From the cell containing the given text, extract its center point as [X, Y] coordinate. 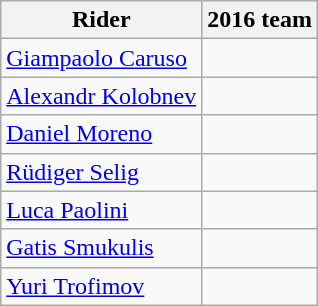
Rüdiger Selig [102, 172]
Gatis Smukulis [102, 248]
2016 team [260, 20]
Daniel Moreno [102, 134]
Luca Paolini [102, 210]
Rider [102, 20]
Giampaolo Caruso [102, 58]
Yuri Trofimov [102, 286]
Alexandr Kolobnev [102, 96]
